Determine the (x, y) coordinate at the center of the cell enclosing the given text.  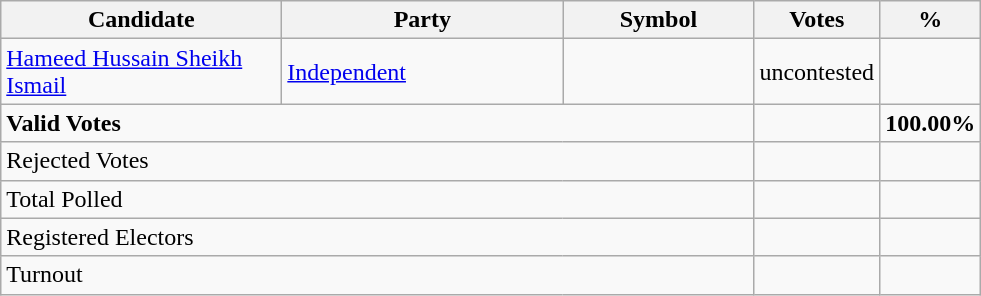
Rejected Votes (378, 161)
Symbol (658, 20)
Registered Electors (378, 237)
Total Polled (378, 199)
uncontested (817, 72)
Turnout (378, 275)
Valid Votes (378, 123)
Candidate (142, 20)
Party (422, 20)
Hameed Hussain Sheikh Ismail (142, 72)
% (930, 20)
Independent (422, 72)
100.00% (930, 123)
Votes (817, 20)
